Capture the cell that displays the provided text and extract its [x, y] central coordinate. 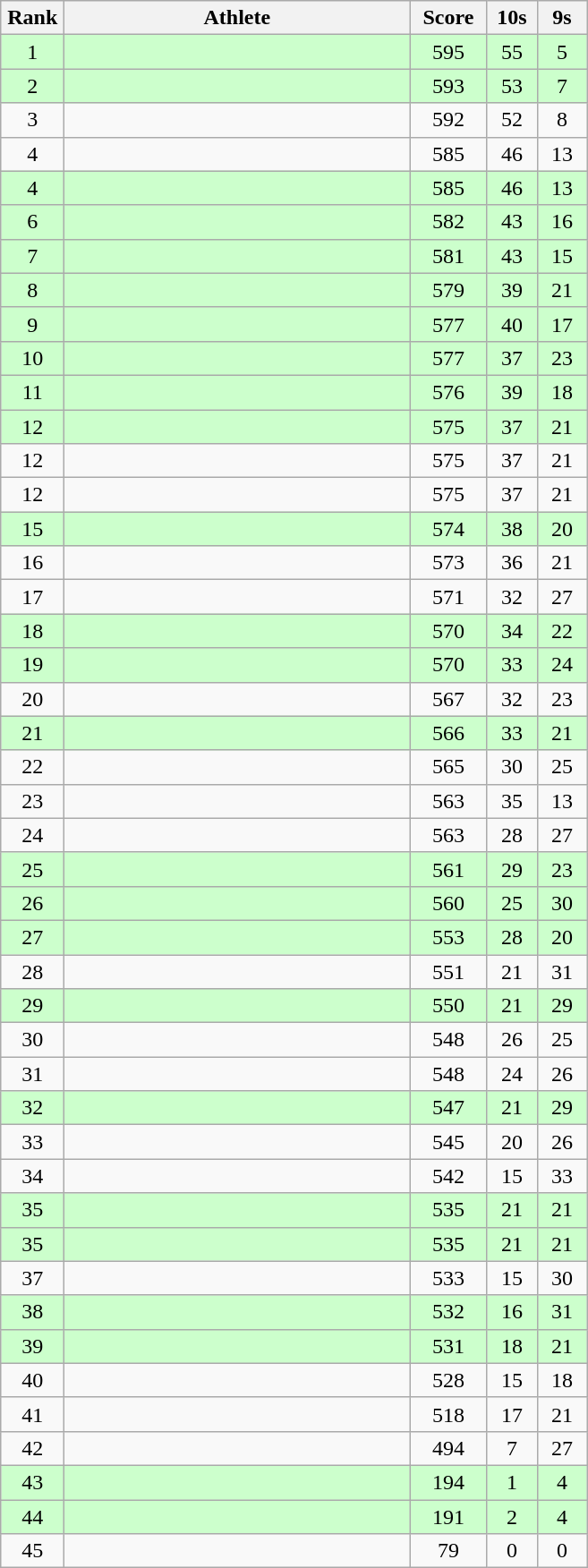
574 [448, 529]
41 [32, 1414]
494 [448, 1448]
532 [448, 1312]
547 [448, 1108]
550 [448, 1006]
11 [32, 392]
533 [448, 1278]
553 [448, 937]
53 [512, 86]
561 [448, 869]
9s [562, 18]
3 [32, 120]
19 [32, 665]
194 [448, 1482]
42 [32, 1448]
542 [448, 1176]
Athlete [237, 18]
10 [32, 358]
10s [512, 18]
518 [448, 1414]
592 [448, 120]
560 [448, 903]
531 [448, 1346]
576 [448, 392]
44 [32, 1517]
573 [448, 563]
579 [448, 290]
551 [448, 971]
9 [32, 324]
Rank [32, 18]
Score [448, 18]
545 [448, 1142]
5 [562, 52]
45 [32, 1551]
55 [512, 52]
191 [448, 1517]
567 [448, 699]
79 [448, 1551]
6 [32, 222]
528 [448, 1380]
571 [448, 597]
582 [448, 222]
595 [448, 52]
593 [448, 86]
52 [512, 120]
565 [448, 767]
581 [448, 256]
566 [448, 733]
36 [512, 563]
